Capture the cell that displays the provided text and extract its (X, Y) central coordinate. 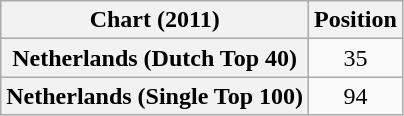
Chart (2011) (155, 20)
Position (356, 20)
Netherlands (Dutch Top 40) (155, 58)
94 (356, 96)
Netherlands (Single Top 100) (155, 96)
35 (356, 58)
